Output the (x, y) coordinate of the center of the cell containing the given text.  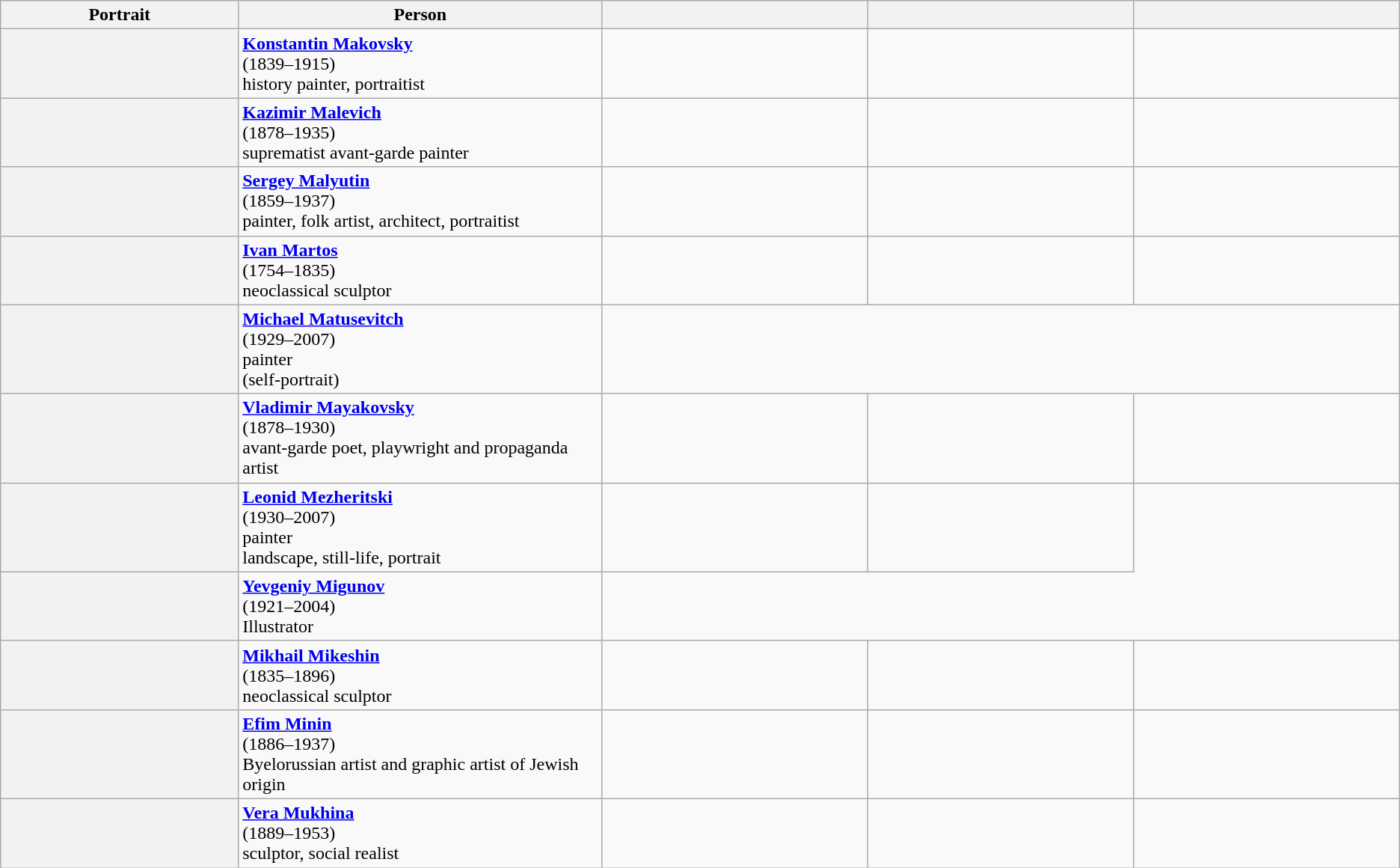
Person (420, 15)
Konstantin Makovsky (1839–1915)history painter, portraitist (420, 64)
Michael Matusevitch(1929–2007)painter(self-portrait) (420, 349)
Ivan Martos(1754–1835)neoclassical sculptor (420, 270)
Efim Minin(1886–1937)Byelorussian artist and graphic artist of Jewish origin (420, 754)
Kazimir Malevich (1878–1935)suprematist avant-garde painter (420, 132)
Mikhail Mikeshin(1835–1896)neoclassical sculptor (420, 675)
Vladimir Mayakovsky (1878–1930) avant-garde poet, playwright and propaganda artist (420, 438)
Sergey Malyutin(1859–1937)painter, folk artist, architect, portraitist (420, 201)
Yevgeniy Migunov(1921–2004)Illustrator (420, 606)
Vera Mukhina(1889–1953)sculptor, social realist (420, 833)
Portrait (120, 15)
Leonid Mezheritski (1930–2007) painterlandscape, still-life, portrait (420, 527)
